Scan for the cell matching the given text and deliver its (X, Y) coordinate at center. 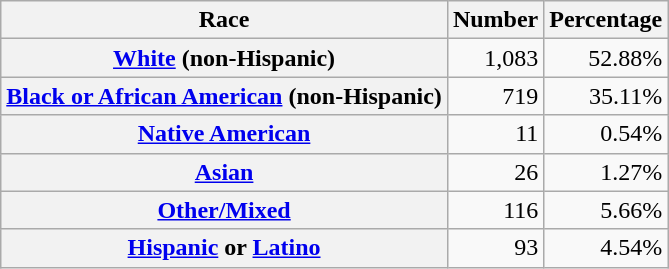
Black or African American (non-Hispanic) (224, 96)
1.27% (606, 172)
Other/Mixed (224, 210)
Native American (224, 134)
11 (495, 134)
Race (224, 20)
1,083 (495, 58)
White (non-Hispanic) (224, 58)
52.88% (606, 58)
26 (495, 172)
Asian (224, 172)
0.54% (606, 134)
719 (495, 96)
Percentage (606, 20)
Hispanic or Latino (224, 248)
116 (495, 210)
35.11% (606, 96)
5.66% (606, 210)
Number (495, 20)
93 (495, 248)
4.54% (606, 248)
